Locate the cell with the specified text and output its [X, Y] center coordinate. 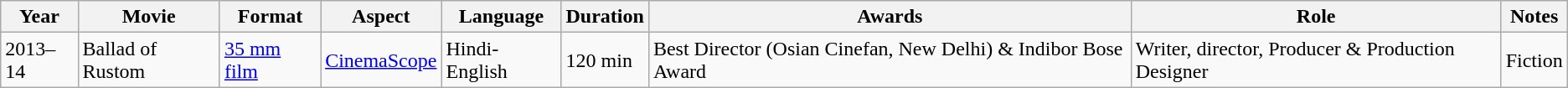
Best Director (Osian Cinefan, New Delhi) & Indibor Bose Award [890, 60]
Notes [1534, 17]
Movie [149, 17]
Writer, director, Producer & Production Designer [1316, 60]
Ballad of Rustom [149, 60]
Fiction [1534, 60]
35 mm film [270, 60]
2013–14 [39, 60]
Role [1316, 17]
120 min [605, 60]
Awards [890, 17]
Language [501, 17]
CinemaScope [381, 60]
Format [270, 17]
Year [39, 17]
Hindi-English [501, 60]
Aspect [381, 17]
Duration [605, 17]
